For the text-containing cell, return its midpoint in [X, Y] coordinate format. 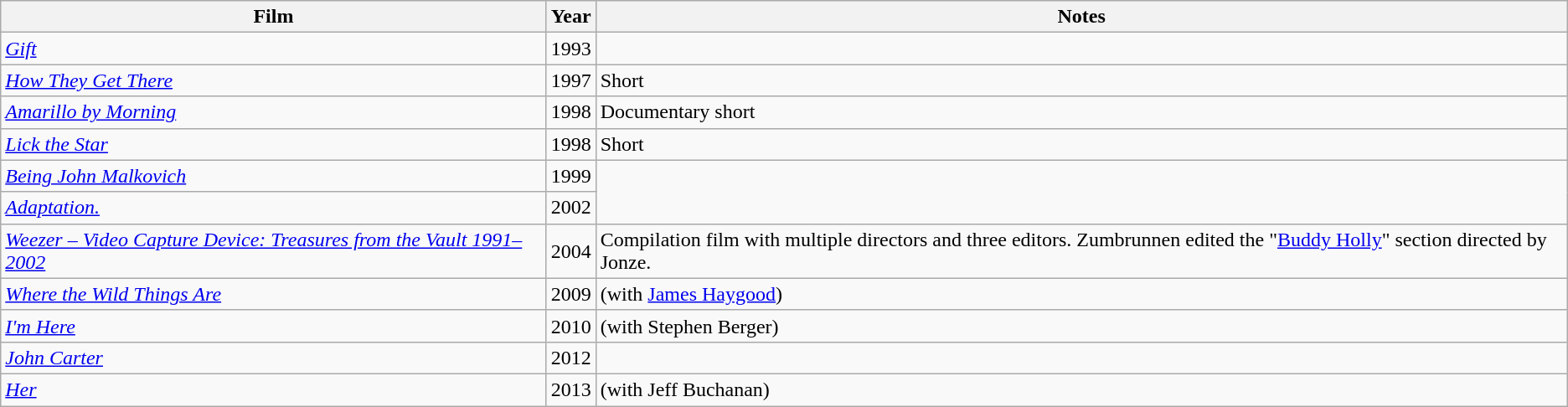
2013 [571, 389]
Amarillo by Morning [273, 112]
Where the Wild Things Are [273, 294]
John Carter [273, 358]
Her [273, 389]
2004 [571, 251]
Compilation film with multiple directors and three editors. Zumbrunnen edited the "Buddy Holly" section directed by Jonze. [1081, 251]
How They Get There [273, 80]
Documentary short [1081, 112]
(with Jeff Buchanan) [1081, 389]
2009 [571, 294]
Being John Malkovich [273, 176]
Notes [1081, 17]
1999 [571, 176]
2012 [571, 358]
Weezer – Video Capture Device: Treasures from the Vault 1991–2002 [273, 251]
2002 [571, 208]
(with Stephen Berger) [1081, 326]
1993 [571, 49]
(with James Haygood) [1081, 294]
Film [273, 17]
1997 [571, 80]
2010 [571, 326]
Gift [273, 49]
I'm Here [273, 326]
Adaptation. [273, 208]
Year [571, 17]
Lick the Star [273, 144]
